Provide the [X, Y] coordinate of the cell's center where the given text is located.  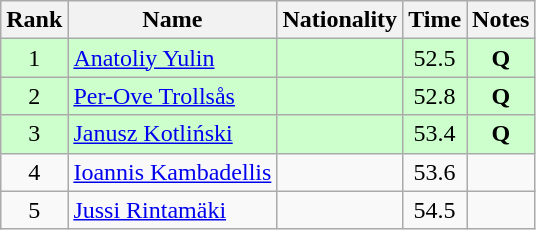
53.6 [435, 172]
Nationality [340, 20]
Name [172, 20]
53.4 [435, 134]
3 [34, 134]
54.5 [435, 210]
1 [34, 58]
Ioannis Kambadellis [172, 172]
Time [435, 20]
2 [34, 96]
Anatoliy Yulin [172, 58]
5 [34, 210]
52.5 [435, 58]
52.8 [435, 96]
Per-Ove Trollsås [172, 96]
4 [34, 172]
Jussi Rintamäki [172, 210]
Notes [501, 20]
Janusz Kotliński [172, 134]
Rank [34, 20]
